Extract the [x, y] coordinate from the center of the cell holding the provided text.  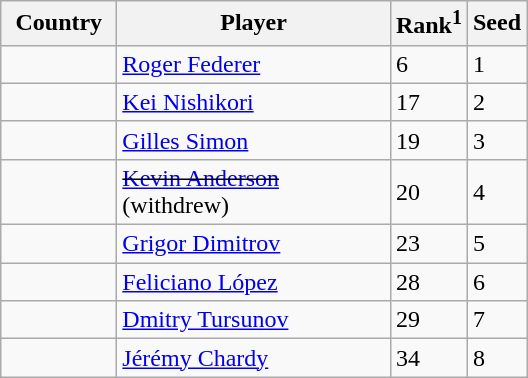
Country [59, 24]
29 [428, 320]
28 [428, 282]
Kevin Anderson (withdrew) [254, 192]
5 [496, 244]
19 [428, 140]
Rank1 [428, 24]
Player [254, 24]
23 [428, 244]
8 [496, 358]
Roger Federer [254, 64]
34 [428, 358]
2 [496, 102]
Dmitry Tursunov [254, 320]
Feliciano López [254, 282]
20 [428, 192]
1 [496, 64]
Gilles Simon [254, 140]
Grigor Dimitrov [254, 244]
Jérémy Chardy [254, 358]
17 [428, 102]
Kei Nishikori [254, 102]
Seed [496, 24]
7 [496, 320]
3 [496, 140]
4 [496, 192]
